Identify which cell holds the provided text, then report its (X, Y) central coordinate. 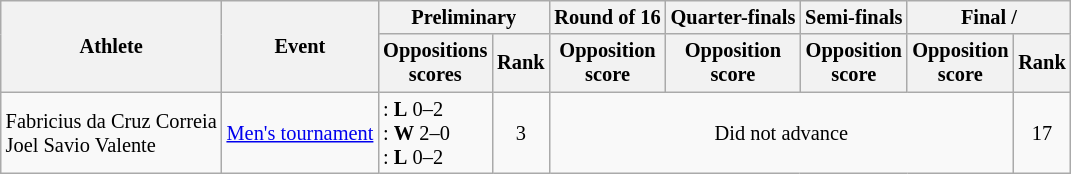
Preliminary (464, 17)
Semi-finals (854, 17)
3 (520, 133)
17 (1042, 133)
Quarter-finals (734, 17)
Did not advance (781, 133)
Round of 16 (607, 17)
Men's tournament (300, 133)
Event (300, 46)
Athlete (112, 46)
Oppositionsscores (435, 63)
Final / (988, 17)
Fabricius da Cruz CorreiaJoel Savio Valente (112, 133)
: L 0–2: W 2–0: L 0–2 (435, 133)
